Identify which cell holds the provided text, then report its (x, y) central coordinate. 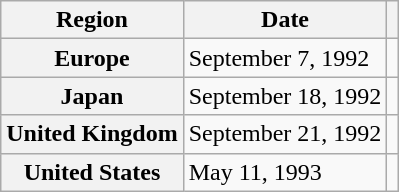
May 11, 1993 (285, 172)
Japan (92, 96)
United Kingdom (92, 134)
Region (92, 20)
Date (285, 20)
United States (92, 172)
September 7, 1992 (285, 58)
September 21, 1992 (285, 134)
September 18, 1992 (285, 96)
Europe (92, 58)
